Capture the cell that displays the provided text and extract its (x, y) central coordinate. 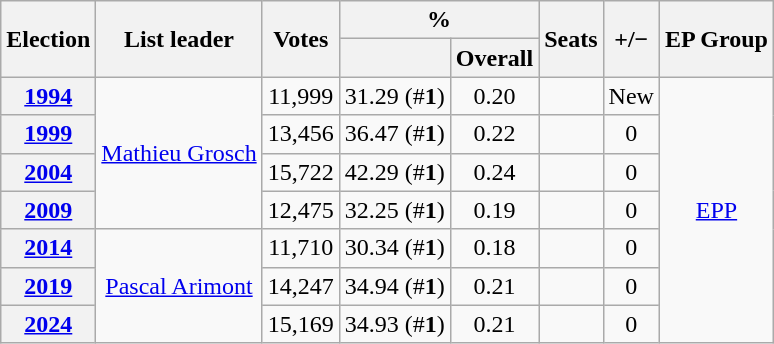
32.25 (#1) (394, 210)
EPP (716, 210)
2019 (48, 286)
34.94 (#1) (394, 286)
42.29 (#1) (394, 172)
14,247 (300, 286)
31.29 (#1) (394, 96)
0.20 (494, 96)
0.22 (494, 134)
11,710 (300, 248)
36.47 (#1) (394, 134)
12,475 (300, 210)
2014 (48, 248)
% (438, 20)
Overall (494, 58)
2024 (48, 324)
2009 (48, 210)
Mathieu Grosch (179, 153)
New (631, 96)
15,722 (300, 172)
2004 (48, 172)
30.34 (#1) (394, 248)
13,456 (300, 134)
List leader (179, 39)
Votes (300, 39)
Election (48, 39)
11,999 (300, 96)
34.93 (#1) (394, 324)
0.19 (494, 210)
0.18 (494, 248)
15,169 (300, 324)
EP Group (716, 39)
0.24 (494, 172)
1999 (48, 134)
Pascal Arimont (179, 286)
Seats (571, 39)
+/− (631, 39)
1994 (48, 96)
